Detect which cell encompasses the target text, then output its (x, y) center coordinate. 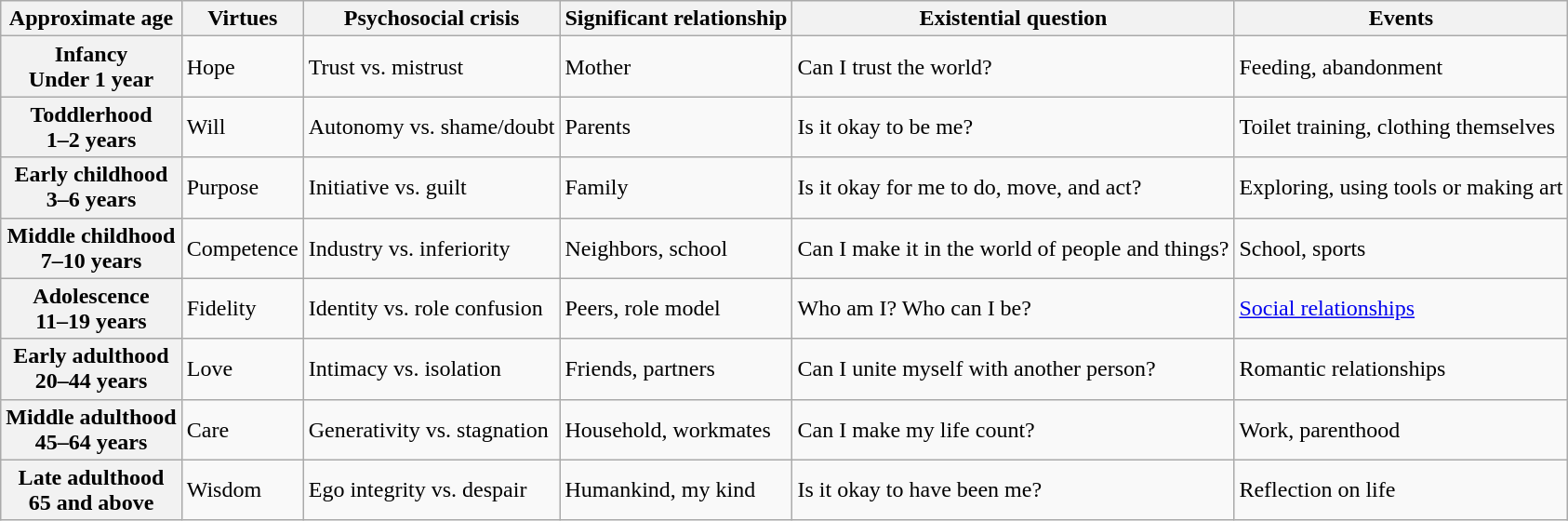
Middle childhood7–10 years (91, 247)
Mother (676, 67)
Who am I? Who can I be? (1014, 309)
Middle adulthood45–64 years (91, 430)
Purpose (242, 188)
Can I make my life count? (1014, 430)
Reflection on life (1401, 489)
Approximate age (91, 19)
Humankind, my kind (676, 489)
Virtues (242, 19)
Exploring, using tools or making art (1401, 188)
Can I trust the world? (1014, 67)
Is it okay for me to do, move, and act? (1014, 188)
Will (242, 127)
Late adulthood65 and above (91, 489)
Toddlerhood1–2 years (91, 127)
School, sports (1401, 247)
Significant relationship (676, 19)
Hope (242, 67)
Wisdom (242, 489)
Is it okay to be me? (1014, 127)
Identity vs. role confusion (432, 309)
Can I unite myself with another person? (1014, 368)
Toilet training, clothing themselves (1401, 127)
Is it okay to have been me? (1014, 489)
Autonomy vs. shame/doubt (432, 127)
Fidelity (242, 309)
Can I make it in the world of people and things? (1014, 247)
Friends, partners (676, 368)
Ego integrity vs. despair (432, 489)
Neighbors, school (676, 247)
Romantic relationships (1401, 368)
Trust vs. mistrust (432, 67)
Adolescence11–19 years (91, 309)
Initiative vs. guilt (432, 188)
Generativity vs. stagnation (432, 430)
Early childhood3–6 years (91, 188)
Events (1401, 19)
Feeding, abandonment (1401, 67)
Social relationships (1401, 309)
Care (242, 430)
InfancyUnder 1 year (91, 67)
Parents (676, 127)
Household, workmates (676, 430)
Family (676, 188)
Industry vs. inferiority (432, 247)
Peers, role model (676, 309)
Existential question (1014, 19)
Early adulthood20–44 years (91, 368)
Competence (242, 247)
Work, parenthood (1401, 430)
Intimacy vs. isolation (432, 368)
Love (242, 368)
Psychosocial crisis (432, 19)
